Detect which cell encompasses the target text, then output its (X, Y) center coordinate. 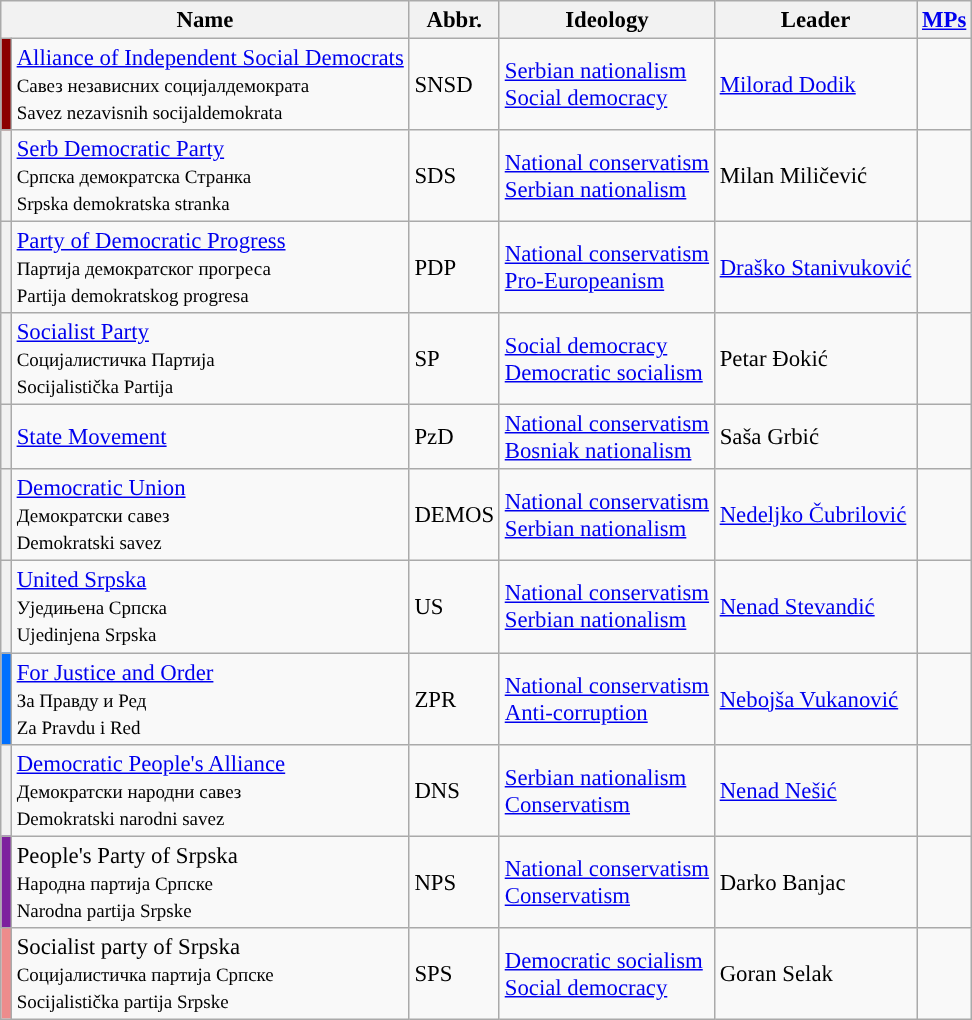
Serb Democratic PartyСрпска демократска СтранкаSrpska demokratska stranka (210, 176)
MPs (944, 20)
Democratic People's AllianceДемократски народни савезDemokratski narodni savez (210, 790)
Democratic UnionДемократски савезDemokratski savez (210, 516)
Nebojša Vukanović (815, 699)
People's Party of SrpskaНародна партија СрпскеNarodna partija Srpske (210, 882)
Socialist party of SrpskaСоцијалистичка партија СрпскеSocijalistička partija Srpske (210, 973)
Alliance of Independent Social DemocratsСавез независних социјалдемократаSavez nezavisnih socijaldemokrata (210, 85)
Draško Stanivuković (815, 268)
Abbr. (454, 20)
National conservatismAnti-corruption (606, 699)
DNS (454, 790)
Nenad Stevandić (815, 607)
Name (205, 20)
NPS (454, 882)
State Movement (210, 438)
Goran Selak (815, 973)
Darko Banjac (815, 882)
PDP (454, 268)
Milorad Dodik (815, 85)
Serbian nationalismConservatism (606, 790)
Democratic socialismSocial democracy (606, 973)
US (454, 607)
United SrpskaУједињена СрпскаUjedinjena Srpska (210, 607)
SNSD (454, 85)
Leader (815, 20)
Saša Grbić (815, 438)
For Justice and OrderЗа Правду и РедZa Pravdu i Red (210, 699)
DEMOS (454, 516)
ZPR (454, 699)
National conservatismPro-Europeanism (606, 268)
Serbian nationalismSocial democracy (606, 85)
PzD (454, 438)
National conservatismConservatism (606, 882)
Milan Miličević (815, 176)
Party of Democratic ProgressПартија демократског прогресаPartija demokratskog progresa (210, 268)
Nenad Nešić (815, 790)
Nedeljko Čubrilović (815, 516)
Socialist PartyСоцијалистичка ПартијаSocijalistička Partija (210, 359)
National conservatismBosniak nationalism (606, 438)
Social democracyDemocratic socialism (606, 359)
SPS (454, 973)
SP (454, 359)
SDS (454, 176)
Ideology (606, 20)
Petar Đokić (815, 359)
